Scan for the cell matching the given text and deliver its [X, Y] coordinate at center. 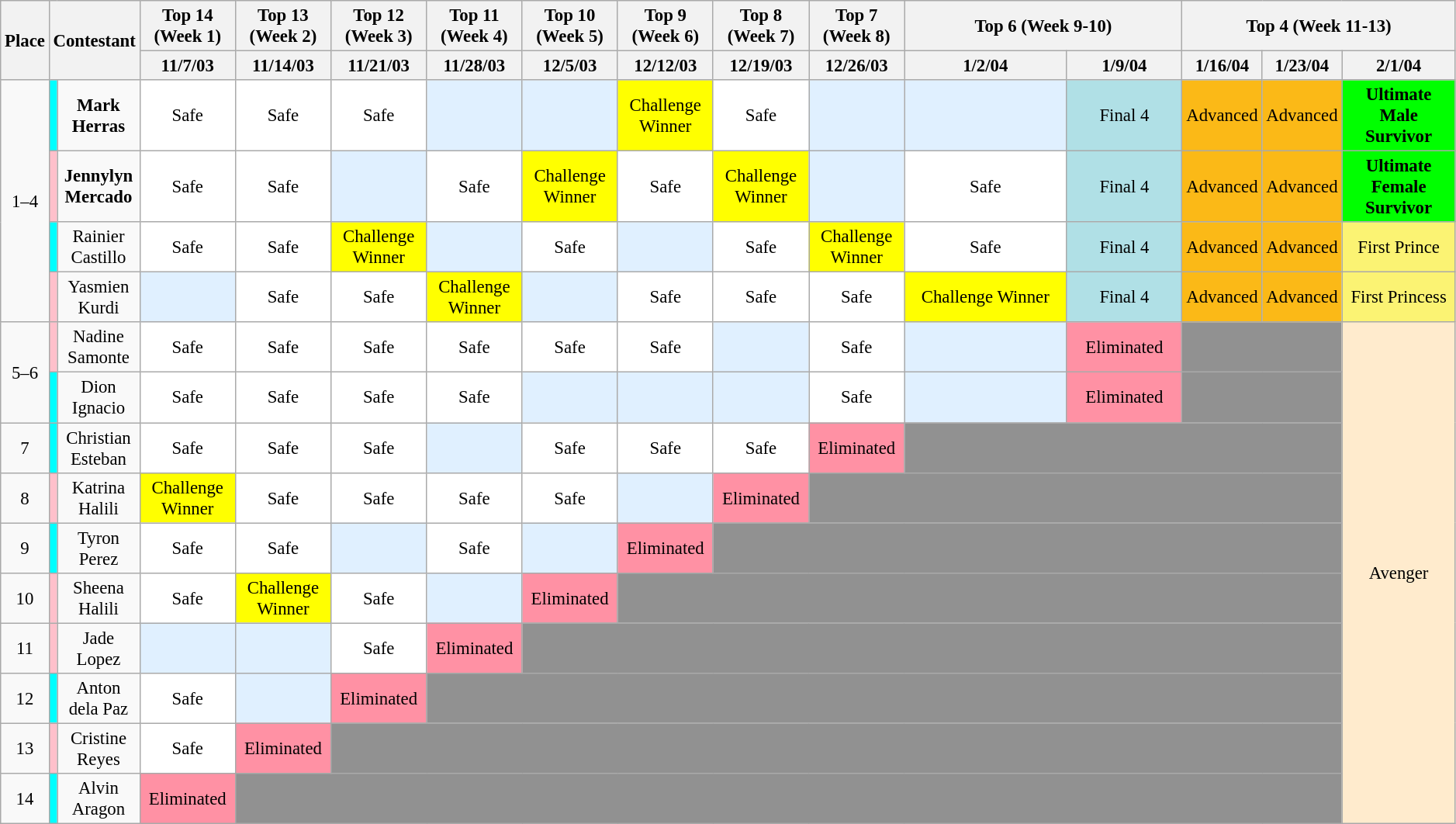
Nadine Samonte [99, 348]
11/21/03 [379, 66]
Top 8 (Week 7) [760, 26]
8 [25, 498]
Mark Herras [99, 116]
11/7/03 [188, 66]
Top 12 (Week 3) [379, 26]
14 [25, 799]
Top 9 (Week 6) [666, 26]
Jade Lopez [99, 649]
Top 10 (Week 5) [569, 26]
12/12/03 [666, 66]
12/19/03 [760, 66]
Ultimate Male Survivor [1399, 116]
1/23/04 [1302, 66]
11 [25, 649]
First Princess [1399, 298]
Top 14 (Week 1) [188, 26]
Anton dela Paz [99, 698]
2/1/04 [1399, 66]
12/5/03 [569, 66]
1–4 [25, 201]
9 [25, 548]
13 [25, 748]
1/9/04 [1125, 66]
Place [25, 40]
12/26/03 [856, 66]
11/28/03 [475, 66]
Tyron Perez [99, 548]
Rainier Castillo [99, 247]
Avenger [1399, 573]
First Prince [1399, 247]
Top 11 (Week 4) [475, 26]
7 [25, 448]
Jennylyn Mercado [99, 187]
Yasmien Kurdi [99, 298]
Dion Ignacio [99, 397]
5–6 [25, 372]
Cristine Reyes [99, 748]
Katrina Halili [99, 498]
1/16/04 [1223, 66]
Christian Esteban [99, 448]
10 [25, 597]
11/14/03 [282, 66]
Contestant [95, 40]
12 [25, 698]
Ultimate Female Survivor [1399, 187]
Alvin Aragon [99, 799]
Top 13 (Week 2) [282, 26]
Top 6 (Week 9-10) [1043, 26]
Sheena Halili [99, 597]
1/2/04 [985, 66]
Top 4 (Week 11-13) [1319, 26]
Top 7 (Week 8) [856, 26]
